Search for the cell housing the specified text and yield its (x, y) center coordinate. 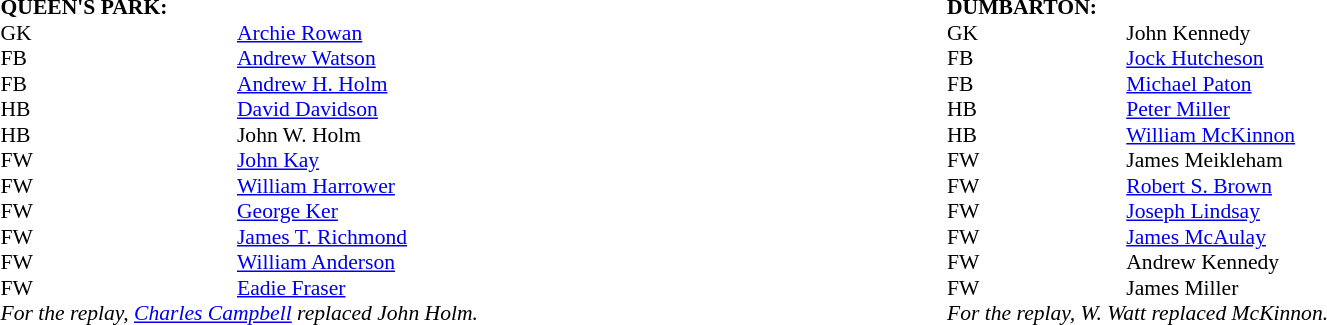
Archie Rowan (358, 33)
Andrew Watson (358, 59)
William Anderson (358, 263)
George Ker (358, 211)
John W. Holm (358, 135)
Andrew H. Holm (358, 84)
William Harrower (358, 186)
John Kay (358, 161)
Eadie Fraser (358, 288)
David Davidson (358, 109)
James T. Richmond (358, 237)
